Pinpoint the cell where the given text exists, returning its [x, y] midpoint coordinate. 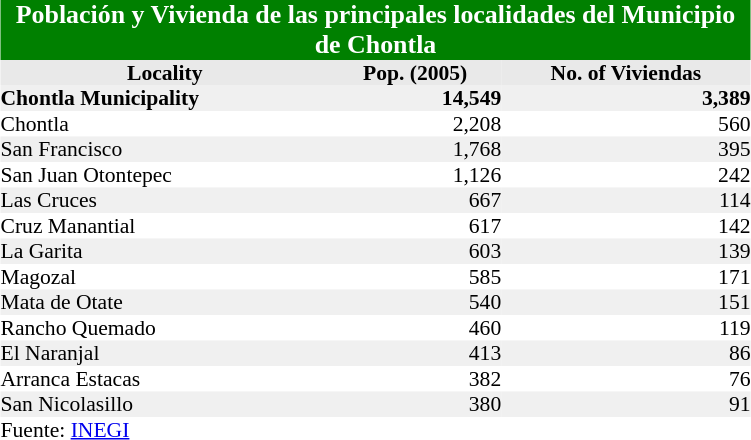
Las Cruces [164, 201]
585 [415, 277]
1,768 [415, 149]
Pop. (2005) [415, 73]
La Garita [164, 251]
No. of Viviendas [626, 73]
Locality [164, 73]
Mata de Otate [164, 303]
Chontla Municipality [164, 99]
171 [626, 277]
114 [626, 201]
540 [415, 303]
139 [626, 251]
Cruz Manantial [164, 226]
242 [626, 175]
San Juan Otontepec [164, 175]
1,126 [415, 175]
413 [415, 353]
San Francisco [164, 149]
Magozal [164, 277]
86 [626, 353]
603 [415, 251]
151 [626, 303]
El Naranjal [164, 353]
142 [626, 226]
Población y Vivienda de las principales localidades del Municipio de Chontla [375, 30]
3,389 [626, 99]
617 [415, 226]
2,208 [415, 124]
382 [415, 379]
395 [626, 149]
667 [415, 201]
460 [415, 328]
Rancho Quemado [164, 328]
San Nicolasillo [164, 405]
119 [626, 328]
76 [626, 379]
560 [626, 124]
14,549 [415, 99]
380 [415, 405]
91 [626, 405]
Arranca Estacas [164, 379]
Chontla [164, 124]
